Output the (X, Y) coordinate of the center of the cell containing the given text.  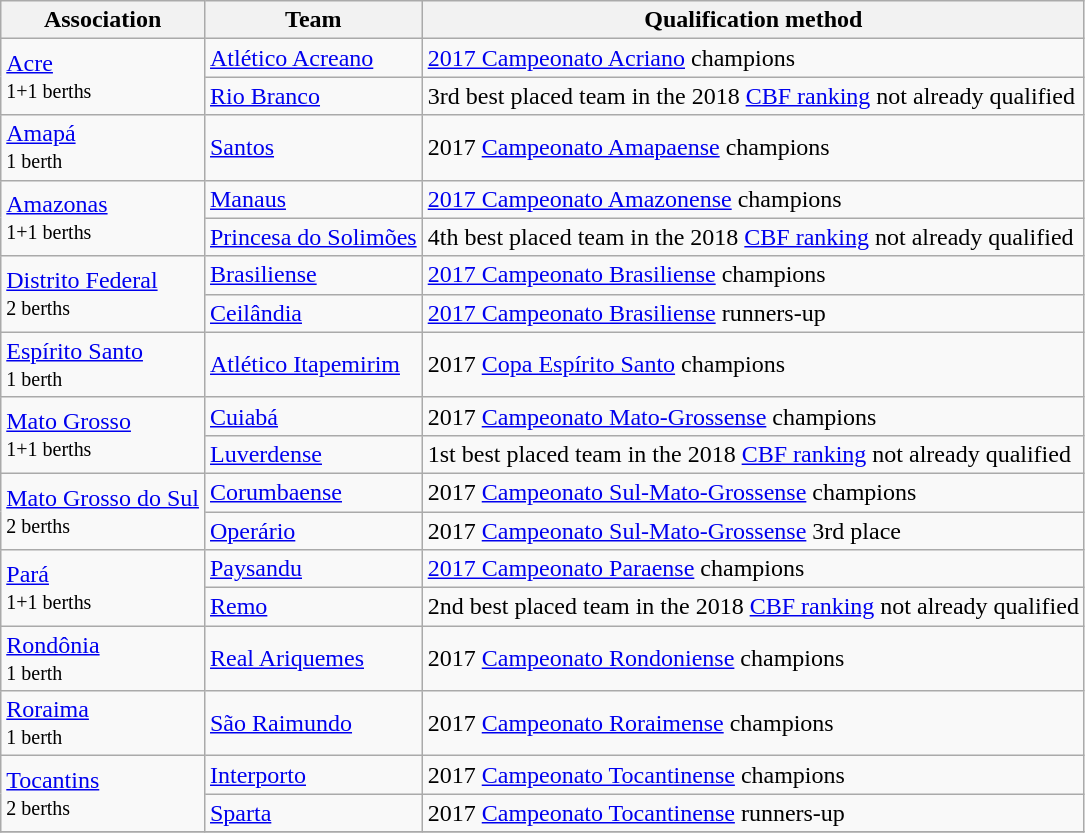
4th best placed team in the 2018 CBF ranking not already qualified (753, 237)
2017 Campeonato Tocantinense runners-up (753, 813)
Roraima1 berth (103, 724)
Atlético Itapemirim (313, 364)
Mato Grosso1+1 berths (103, 435)
1st best placed team in the 2018 CBF ranking not already qualified (753, 454)
2017 Campeonato Tocantinense champions (753, 775)
Sparta (313, 813)
Espírito Santo1 berth (103, 364)
Remo (313, 607)
2017 Campeonato Sul-Mato-Grossense champions (753, 492)
Acre1+1 berths (103, 77)
2017 Campeonato Mato-Grossense champions (753, 416)
Association (103, 20)
2017 Campeonato Sul-Mato-Grossense 3rd place (753, 531)
Santos (313, 148)
2017 Campeonato Acriano champions (753, 58)
Luverdense (313, 454)
Brasiliense (313, 275)
Corumbaense (313, 492)
2017 Campeonato Paraense champions (753, 569)
Rio Branco (313, 96)
Manaus (313, 199)
Distrito Federal2 berths (103, 294)
2017 Campeonato Brasiliense champions (753, 275)
Atlético Acreano (313, 58)
Paysandu (313, 569)
2nd best placed team in the 2018 CBF ranking not already qualified (753, 607)
Mato Grosso do Sul2 berths (103, 511)
2017 Campeonato Amapaense champions (753, 148)
São Raimundo (313, 724)
Amazonas1+1 berths (103, 218)
Cuiabá (313, 416)
Pará1+1 berths (103, 588)
Amapá1 berth (103, 148)
Operário (313, 531)
Interporto (313, 775)
2017 Campeonato Amazonense champions (753, 199)
2017 Campeonato Roraimense champions (753, 724)
2017 Campeonato Brasiliense runners-up (753, 313)
Qualification method (753, 20)
Ceilândia (313, 313)
3rd best placed team in the 2018 CBF ranking not already qualified (753, 96)
Princesa do Solimões (313, 237)
2017 Campeonato Rondoniense champions (753, 658)
Real Ariquemes (313, 658)
Rondônia1 berth (103, 658)
Tocantins2 berths (103, 794)
2017 Copa Espírito Santo champions (753, 364)
Team (313, 20)
